Scan for the cell matching the given text and deliver its [X, Y] coordinate at center. 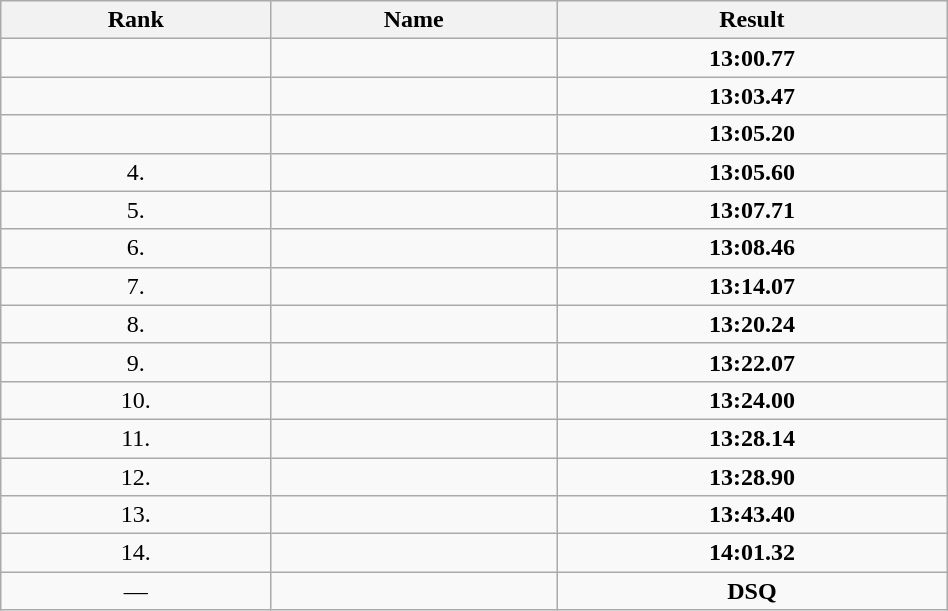
Result [752, 20]
13:07.71 [752, 210]
5. [136, 210]
14:01.32 [752, 553]
4. [136, 172]
13:24.00 [752, 400]
9. [136, 362]
13:43.40 [752, 515]
8. [136, 324]
13:05.60 [752, 172]
13:20.24 [752, 324]
DSQ [752, 591]
6. [136, 248]
10. [136, 400]
13:28.90 [752, 477]
13:22.07 [752, 362]
13. [136, 515]
Name [414, 20]
12. [136, 477]
Rank [136, 20]
14. [136, 553]
13:03.47 [752, 96]
13:08.46 [752, 248]
13:00.77 [752, 58]
11. [136, 438]
13:05.20 [752, 134]
— [136, 591]
13:14.07 [752, 286]
13:28.14 [752, 438]
7. [136, 286]
